Determine the (X, Y) coordinate at the center of the cell enclosing the given text.  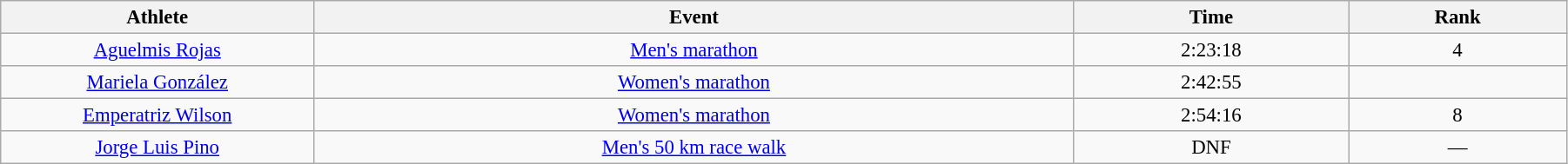
2:54:16 (1211, 115)
Jorge Luis Pino (157, 148)
— (1458, 148)
4 (1458, 50)
8 (1458, 115)
Athlete (157, 17)
Rank (1458, 17)
2:42:55 (1211, 82)
Men's 50 km race walk (694, 148)
Aguelmis Rojas (157, 50)
DNF (1211, 148)
Emperatriz Wilson (157, 115)
Men's marathon (694, 50)
2:23:18 (1211, 50)
Event (694, 17)
Time (1211, 17)
Mariela González (157, 82)
